For the text-containing cell, return its midpoint in (X, Y) coordinate format. 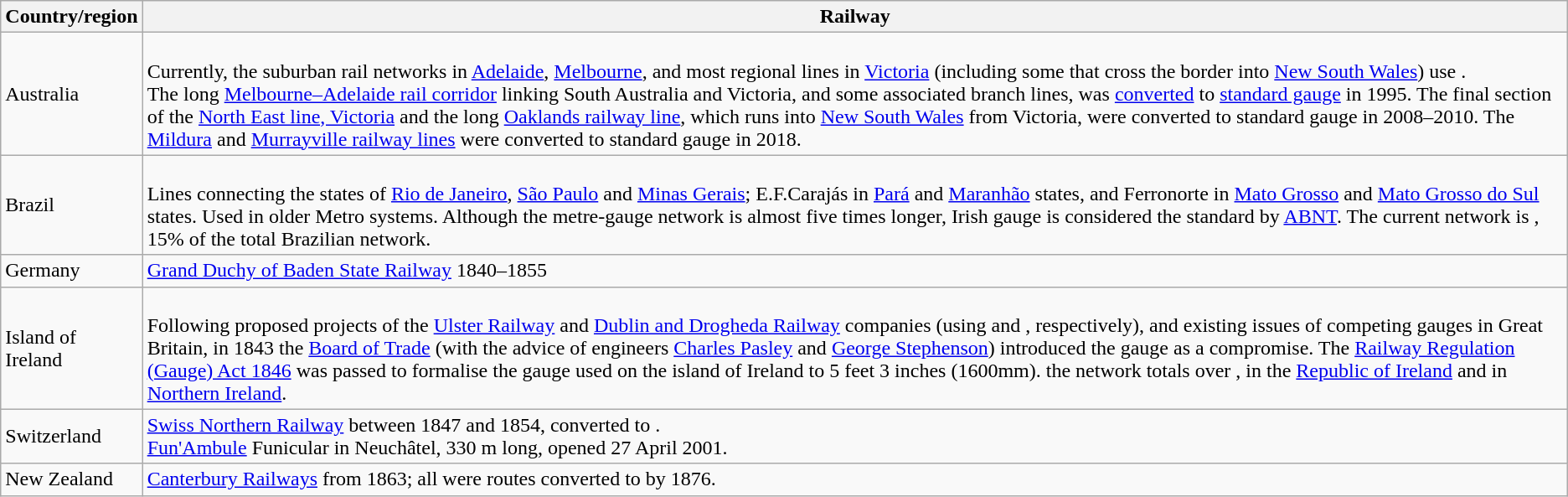
Swiss Northern Railway between 1847 and 1854, converted to .Fun'Ambule Funicular in Neuchâtel, 330 m long, opened 27 April 2001. (854, 436)
New Zealand (72, 479)
Canterbury Railways from 1863; all were routes converted to by 1876. (854, 479)
Australia (72, 94)
Grand Duchy of Baden State Railway 1840–1855 (854, 271)
Country/region (72, 17)
Brazil (72, 204)
Germany (72, 271)
Railway (854, 17)
Island of Ireland (72, 348)
Switzerland (72, 436)
